Provide the [x, y] coordinate of the cell's center where the given text is located.  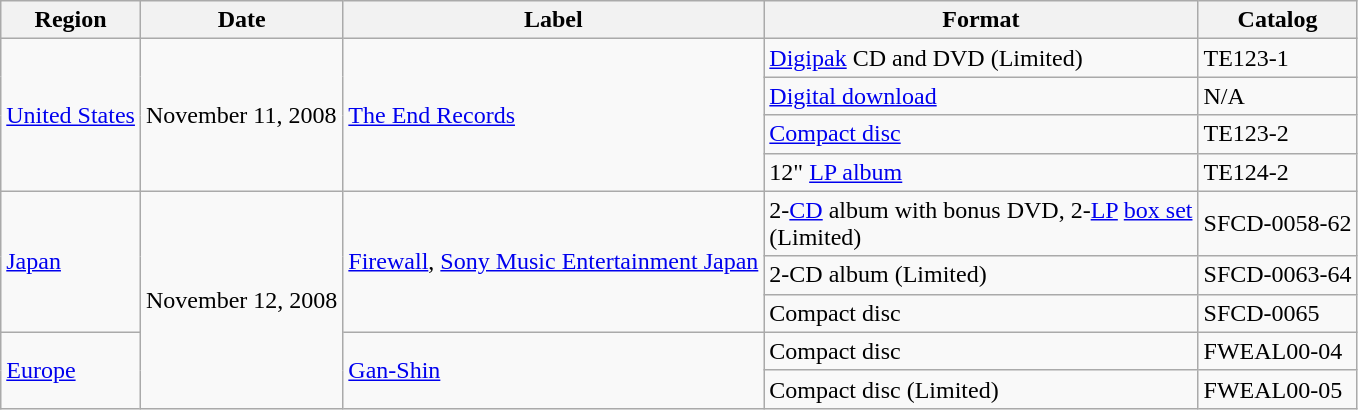
TE123-2 [1278, 134]
Format [981, 20]
November 11, 2008 [241, 115]
2-CD album (Limited) [981, 275]
Compact disc (Limited) [981, 389]
12" LP album [981, 172]
Gan-Shin [554, 370]
Region [71, 20]
TE124-2 [1278, 172]
SFCD-0063-64 [1278, 275]
Digipak CD and DVD (Limited) [981, 58]
SFCD-0058-62 [1278, 224]
Label [554, 20]
Firewall, Sony Music Entertainment Japan [554, 262]
FWEAL00-05 [1278, 389]
FWEAL00-04 [1278, 351]
SFCD-0065 [1278, 313]
Catalog [1278, 20]
Digital download [981, 96]
The End Records [554, 115]
TE123-1 [1278, 58]
United States [71, 115]
N/A [1278, 96]
2-CD album with bonus DVD, 2-LP box set(Limited) [981, 224]
Date [241, 20]
Europe [71, 370]
Japan [71, 262]
November 12, 2008 [241, 300]
